Locate the cell with the specified text and output its [x, y] center coordinate. 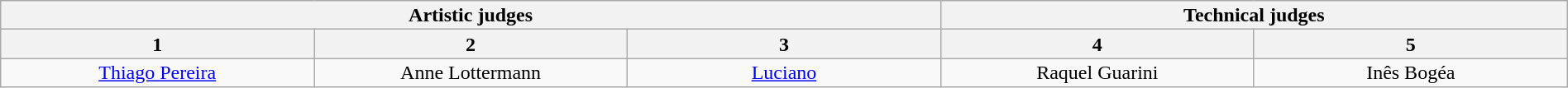
Luciano [784, 72]
Technical judges [1254, 15]
Artistic judges [471, 15]
Raquel Guarini [1097, 72]
2 [471, 44]
3 [784, 44]
1 [157, 44]
5 [1411, 44]
4 [1097, 44]
Anne Lottermann [471, 72]
Thiago Pereira [157, 72]
Inês Bogéa [1411, 72]
